Locate the cell with the specified text and output its [x, y] center coordinate. 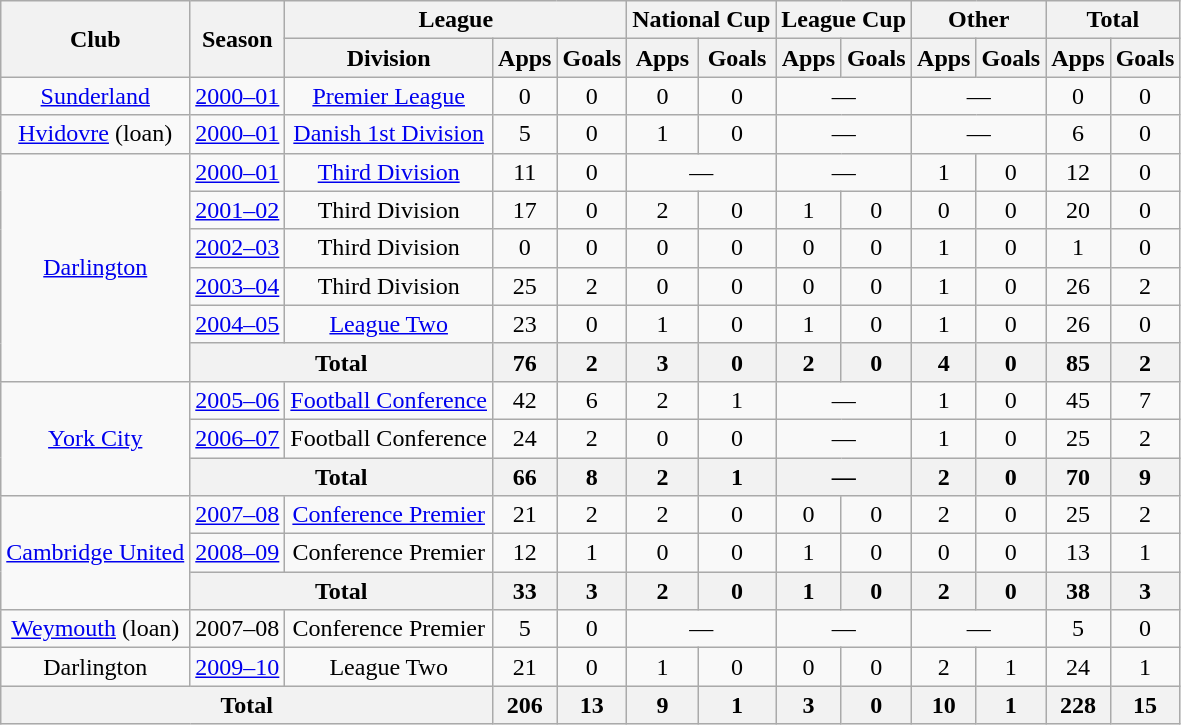
11 [525, 172]
66 [525, 477]
8 [592, 477]
7 [1145, 400]
45 [1078, 400]
42 [525, 400]
League [456, 20]
2009–10 [238, 667]
2006–07 [238, 438]
17 [525, 210]
85 [1078, 362]
National Cup [702, 20]
Hvidovre (loan) [96, 134]
23 [525, 324]
Sunderland [96, 96]
33 [525, 591]
10 [944, 705]
228 [1078, 705]
League Cup [844, 20]
Weymouth (loan) [96, 629]
Division [389, 58]
76 [525, 362]
4 [944, 362]
2002–03 [238, 248]
2003–04 [238, 286]
2001–02 [238, 210]
York City [96, 438]
Season [238, 39]
Premier League [389, 96]
206 [525, 705]
2005–06 [238, 400]
38 [1078, 591]
2008–09 [238, 553]
70 [1078, 477]
15 [1145, 705]
Other [979, 20]
Cambridge United [96, 553]
20 [1078, 210]
2004–05 [238, 324]
Club [96, 39]
Danish 1st Division [389, 134]
